Pinpoint the cell where the given text exists, returning its [X, Y] midpoint coordinate. 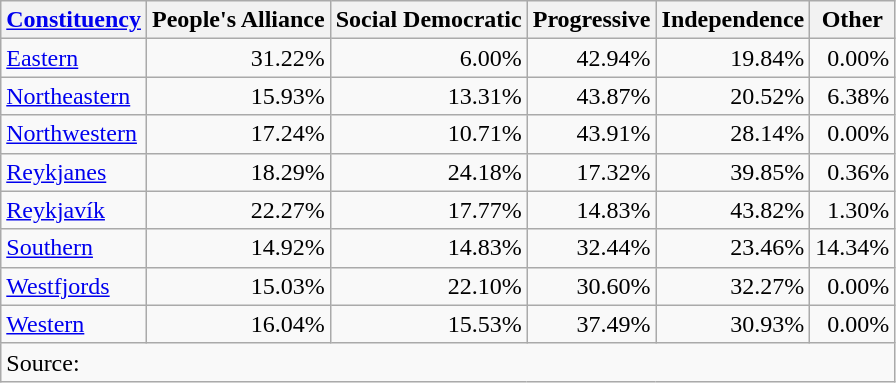
14.34% [852, 248]
Social Democratic [428, 20]
18.29% [238, 172]
43.91% [592, 134]
Reykjavík [74, 210]
43.82% [733, 210]
14.92% [238, 248]
Southern [74, 248]
Northwestern [74, 134]
6.38% [852, 96]
Westfjords [74, 286]
10.71% [428, 134]
Source: [448, 362]
17.77% [428, 210]
30.60% [592, 286]
13.31% [428, 96]
Northeastern [74, 96]
20.52% [733, 96]
17.24% [238, 134]
23.46% [733, 248]
17.32% [592, 172]
0.36% [852, 172]
43.87% [592, 96]
39.85% [733, 172]
15.53% [428, 324]
42.94% [592, 58]
Independence [733, 20]
24.18% [428, 172]
22.10% [428, 286]
32.44% [592, 248]
Eastern [74, 58]
15.93% [238, 96]
Constituency [74, 20]
31.22% [238, 58]
22.27% [238, 210]
1.30% [852, 210]
30.93% [733, 324]
Other [852, 20]
37.49% [592, 324]
19.84% [733, 58]
Progressive [592, 20]
16.04% [238, 324]
32.27% [733, 286]
People's Alliance [238, 20]
15.03% [238, 286]
Reykjanes [74, 172]
Western [74, 324]
28.14% [733, 134]
6.00% [428, 58]
